Find where the given text appears and provide that cell's center as [X, Y] coordinate. 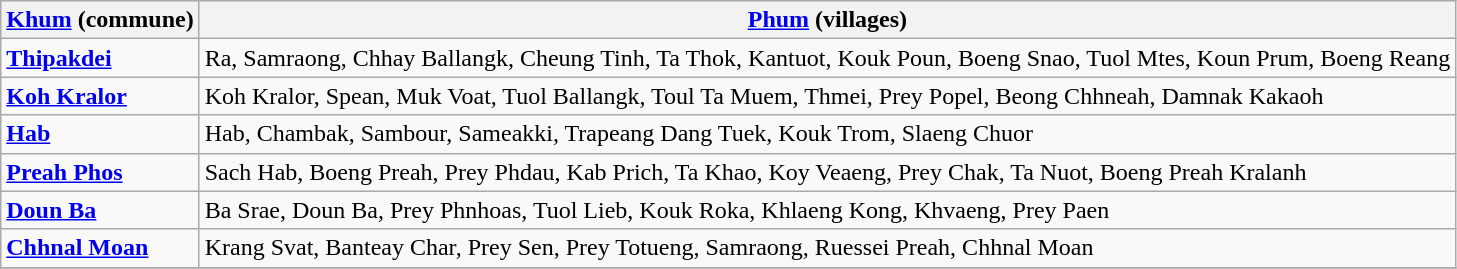
Krang Svat, Banteay Char, Prey Sen, Prey Totueng, Samraong, Ruessei Preah, Chhnal Moan [828, 248]
Hab, Chambak, Sambour, Sameakki, Trapeang Dang Tuek, Kouk Trom, Slaeng Chuor [828, 134]
Khum (commune) [100, 20]
Doun Ba [100, 210]
Sach Hab, Boeng Preah, Prey Phdau, Kab Prich, Ta Khao, Koy Veaeng, Prey Chak, Ta Nuot, Boeng Preah Kralanh [828, 172]
Chhnal Moan [100, 248]
Ra, Samraong, Chhay Ballangk, Cheung Tinh, Ta Thok, Kantuot, Kouk Poun, Boeng Snao, Tuol Mtes, Koun Prum, Boeng Reang [828, 58]
Phum (villages) [828, 20]
Hab [100, 134]
Ba Srae, Doun Ba, Prey Phnhoas, Tuol Lieb, Kouk Roka, Khlaeng Kong, Khvaeng, Prey Paen [828, 210]
Koh Kralor [100, 96]
Preah Phos [100, 172]
Koh Kralor, Spean, Muk Voat, Tuol Ballangk, Toul Ta Muem, Thmei, Prey Popel, Beong Chhneah, Damnak Kakaoh [828, 96]
Thipakdei [100, 58]
